For the text-containing cell, return its midpoint in [x, y] coordinate format. 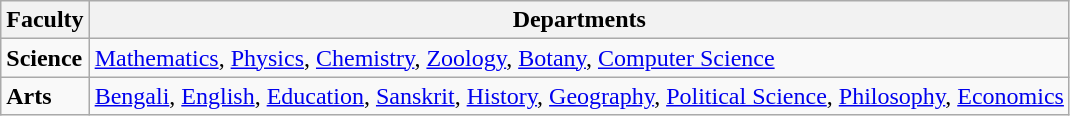
Arts [45, 96]
Mathematics, Physics, Chemistry, Zoology, Botany, Computer Science [579, 58]
Bengali, English, Education, Sanskrit, History, Geography, Political Science, Philosophy, Economics [579, 96]
Faculty [45, 20]
Departments [579, 20]
Science [45, 58]
